Scan for the cell matching the given text and deliver its [x, y] coordinate at center. 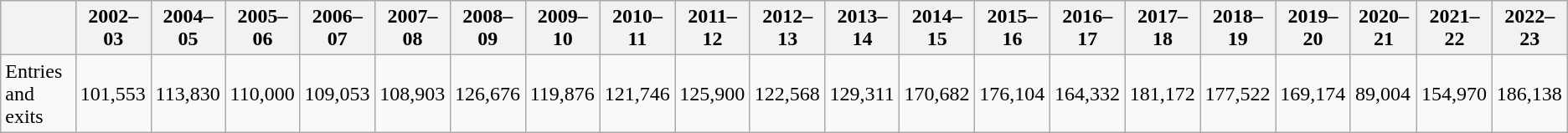
2002–03 [113, 28]
121,746 [637, 94]
169,174 [1313, 94]
2006–07 [338, 28]
181,172 [1163, 94]
2017–18 [1163, 28]
2019–20 [1313, 28]
2014–15 [937, 28]
177,522 [1238, 94]
113,830 [188, 94]
2008–09 [487, 28]
186,138 [1529, 94]
122,568 [787, 94]
2004–05 [188, 28]
2012–13 [787, 28]
2010–11 [637, 28]
164,332 [1087, 94]
126,676 [487, 94]
154,970 [1455, 94]
2016–17 [1087, 28]
129,311 [863, 94]
108,903 [413, 94]
2009–10 [563, 28]
125,900 [713, 94]
2018–19 [1238, 28]
101,553 [113, 94]
Entries and exits [39, 94]
2005–06 [263, 28]
109,053 [338, 94]
176,104 [1013, 94]
110,000 [263, 94]
2013–14 [863, 28]
2022–23 [1529, 28]
2015–16 [1013, 28]
170,682 [937, 94]
2021–22 [1455, 28]
2011–12 [713, 28]
2020–21 [1384, 28]
89,004 [1384, 94]
2007–08 [413, 28]
119,876 [563, 94]
